Find where the given text appears and provide that cell's center as [x, y] coordinate. 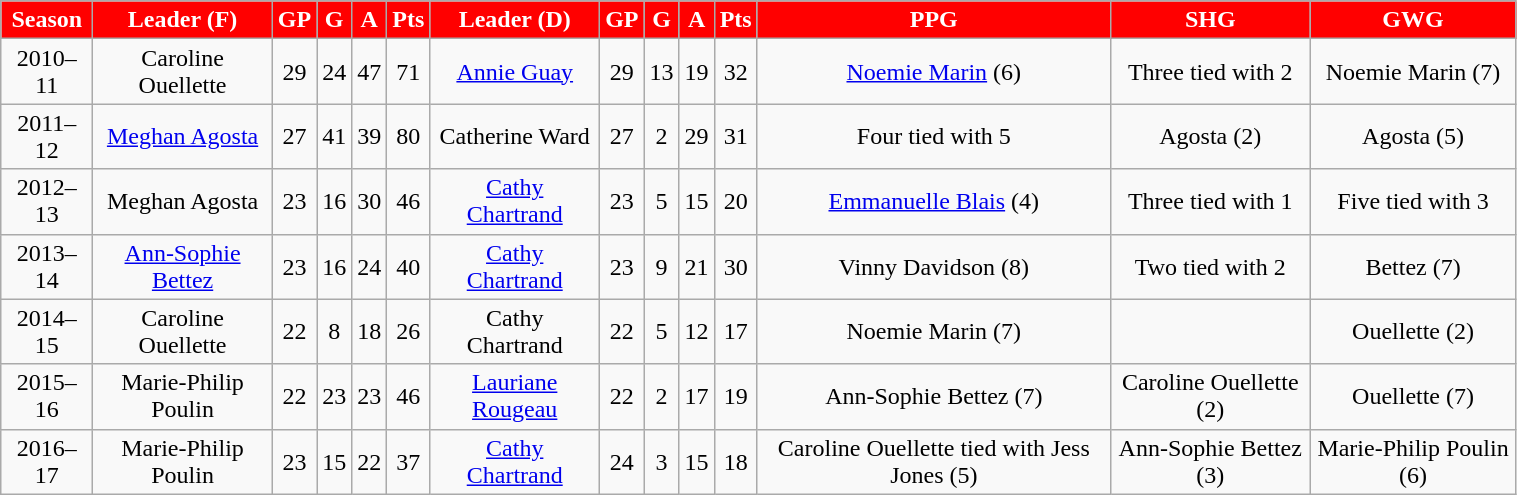
GWG [1413, 20]
Ouellette (7) [1413, 396]
Marie-Philip Poulin (6) [1413, 462]
Ann-Sophie Bettez [182, 266]
2010–11 [47, 72]
2016–17 [47, 462]
8 [334, 332]
2013–14 [47, 266]
20 [736, 202]
40 [408, 266]
Bettez (7) [1413, 266]
2015–16 [47, 396]
26 [408, 332]
41 [334, 136]
SHG [1210, 20]
Four tied with 5 [934, 136]
Caroline Ouellette tied with Jess Jones (5) [934, 462]
Ann-Sophie Bettez (7) [934, 396]
37 [408, 462]
Ouellette (2) [1413, 332]
Lauriane Rougeau [515, 396]
Agosta (2) [1210, 136]
Annie Guay [515, 72]
31 [736, 136]
Leader (F) [182, 20]
Catherine Ward [515, 136]
47 [370, 72]
21 [696, 266]
Season [47, 20]
Three tied with 2 [1210, 72]
Noemie Marin (6) [934, 72]
Vinny Davidson (8) [934, 266]
9 [662, 266]
Leader (D) [515, 20]
PPG [934, 20]
Ann-Sophie Bettez (3) [1210, 462]
2014–15 [47, 332]
80 [408, 136]
Three tied with 1 [1210, 202]
32 [736, 72]
Emmanuelle Blais (4) [934, 202]
39 [370, 136]
Five tied with 3 [1413, 202]
2011–12 [47, 136]
2012–13 [47, 202]
Two tied with 2 [1210, 266]
3 [662, 462]
71 [408, 72]
12 [696, 332]
Caroline Ouellette (2) [1210, 396]
13 [662, 72]
Agosta (5) [1413, 136]
